Search for the cell housing the specified text and yield its [X, Y] center coordinate. 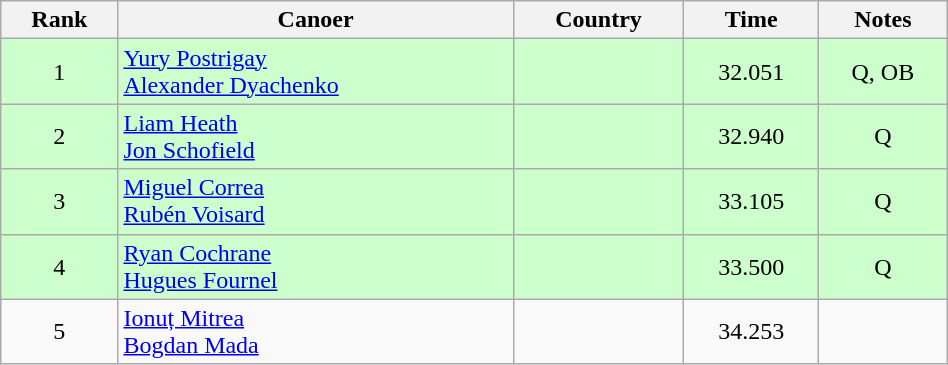
34.253 [752, 332]
Notes [882, 20]
5 [60, 332]
2 [60, 136]
Time [752, 20]
33.105 [752, 202]
32.051 [752, 72]
Rank [60, 20]
Miguel CorreaRubén Voisard [316, 202]
Yury PostrigayAlexander Dyachenko [316, 72]
32.940 [752, 136]
3 [60, 202]
33.500 [752, 266]
Q, OB [882, 72]
Canoer [316, 20]
Liam HeathJon Schofield [316, 136]
4 [60, 266]
Ionuț MitreaBogdan Mada [316, 332]
Country [598, 20]
1 [60, 72]
Ryan CochraneHugues Fournel [316, 266]
